From the cell containing the given text, extract its center point as [x, y] coordinate. 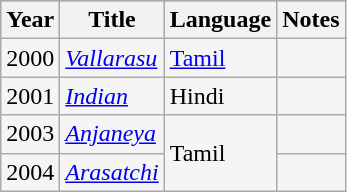
2003 [30, 134]
Anjaneya [112, 134]
Indian [112, 96]
2001 [30, 96]
Arasatchi [112, 172]
Language [220, 20]
Vallarasu [112, 58]
2000 [30, 58]
Year [30, 20]
Notes [311, 20]
2004 [30, 172]
Hindi [220, 96]
Title [112, 20]
